Output the (X, Y) coordinate of the center of the cell containing the given text.  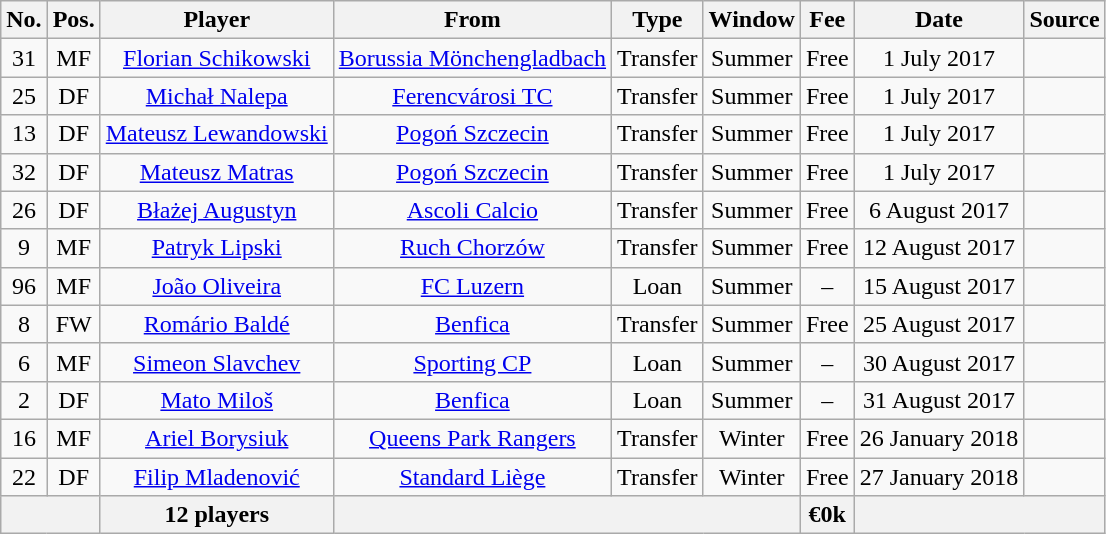
9 (24, 248)
22 (24, 477)
Player (216, 20)
Błażej Augustyn (216, 210)
Simeon Slavchev (216, 362)
Sporting CP (472, 362)
Filip Mladenović (216, 477)
Source (1064, 20)
6 (24, 362)
Michał Nalepa (216, 96)
16 (24, 438)
30 August 2017 (939, 362)
Mateusz Lewandowski (216, 134)
Window (752, 20)
26 January 2018 (939, 438)
31 August 2017 (939, 400)
25 (24, 96)
27 January 2018 (939, 477)
Type (658, 20)
€0k (827, 515)
Date (939, 20)
Florian Schikowski (216, 58)
Patryk Lipski (216, 248)
Romário Baldé (216, 324)
15 August 2017 (939, 286)
Ferencvárosi TC (472, 96)
Ariel Borysiuk (216, 438)
31 (24, 58)
13 (24, 134)
Fee (827, 20)
Mateusz Matras (216, 172)
Standard Liège (472, 477)
2 (24, 400)
96 (24, 286)
32 (24, 172)
Ruch Chorzów (472, 248)
FW (74, 324)
26 (24, 210)
Pos. (74, 20)
8 (24, 324)
Ascoli Calcio (472, 210)
No. (24, 20)
From (472, 20)
12 August 2017 (939, 248)
Queens Park Rangers (472, 438)
FC Luzern (472, 286)
6 August 2017 (939, 210)
João Oliveira (216, 286)
12 players (216, 515)
Mato Miloš (216, 400)
25 August 2017 (939, 324)
Borussia Mönchengladbach (472, 58)
